Return the (x, y) coordinate for the center point of the cell that contains the specified text.  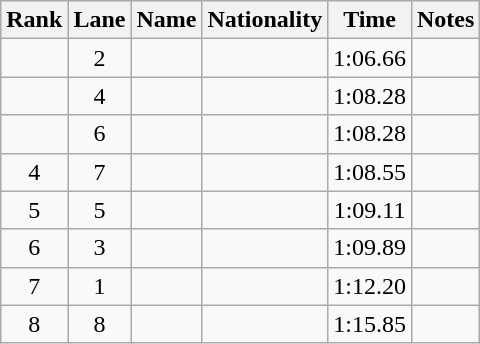
1:09.89 (370, 248)
Rank (34, 20)
1:08.55 (370, 172)
1:06.66 (370, 58)
Lane (100, 20)
1:12.20 (370, 286)
Notes (445, 20)
Time (370, 20)
Nationality (265, 20)
1:15.85 (370, 324)
2 (100, 58)
Name (166, 20)
3 (100, 248)
1 (100, 286)
1:09.11 (370, 210)
